Determine the (X, Y) coordinate at the center of the cell enclosing the given text.  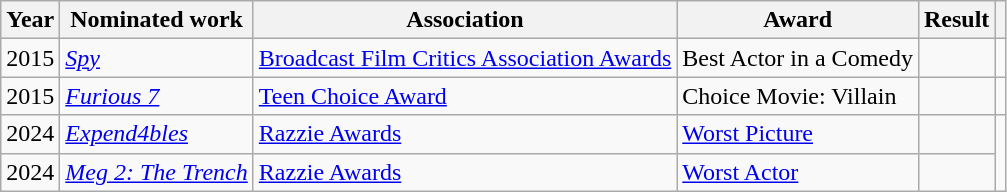
Meg 2: The Trench (156, 172)
Award (798, 20)
Teen Choice Award (464, 96)
Broadcast Film Critics Association Awards (464, 58)
Best Actor in a Comedy (798, 58)
Year (30, 20)
Worst Picture (798, 134)
Spy (156, 58)
Choice Movie: Villain (798, 96)
Furious 7 (156, 96)
Result (956, 20)
Worst Actor (798, 172)
Nominated work (156, 20)
Expend4bles (156, 134)
Association (464, 20)
